Identify which cell holds the provided text, then report its (X, Y) central coordinate. 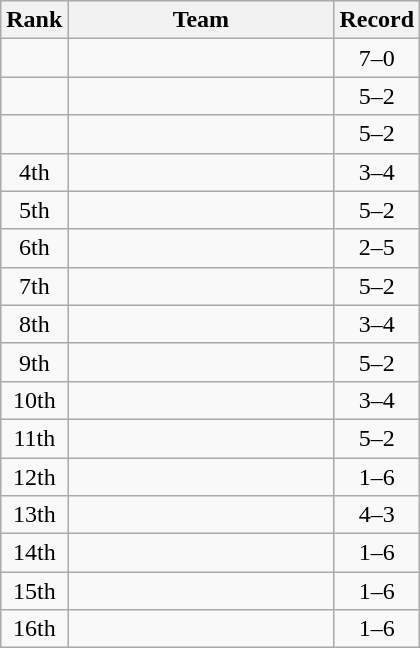
15th (34, 591)
8th (34, 324)
4–3 (377, 515)
10th (34, 400)
7th (34, 286)
5th (34, 210)
16th (34, 629)
9th (34, 362)
Team (201, 20)
12th (34, 477)
11th (34, 438)
Record (377, 20)
4th (34, 172)
13th (34, 515)
2–5 (377, 248)
7–0 (377, 58)
6th (34, 248)
14th (34, 553)
Rank (34, 20)
